Return the (X, Y) coordinate for the center point of the cell that contains the specified text.  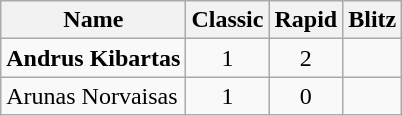
Arunas Norvaisas (94, 96)
2 (306, 58)
Rapid (306, 20)
Classic (228, 20)
Name (94, 20)
Andrus Kibartas (94, 58)
0 (306, 96)
Blitz (372, 20)
